Extract the [X, Y] coordinate from the center of the cell holding the provided text.  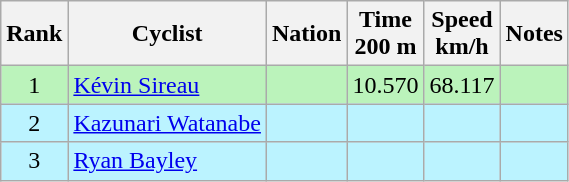
2 [34, 123]
Time200 m [386, 34]
Rank [34, 34]
10.570 [386, 85]
Ryan Bayley [168, 161]
Kévin Sireau [168, 85]
Speedkm/h [462, 34]
Notes [534, 34]
Nation [306, 34]
3 [34, 161]
Cyclist [168, 34]
68.117 [462, 85]
Kazunari Watanabe [168, 123]
1 [34, 85]
